Locate the cell with the specified text and output its [x, y] center coordinate. 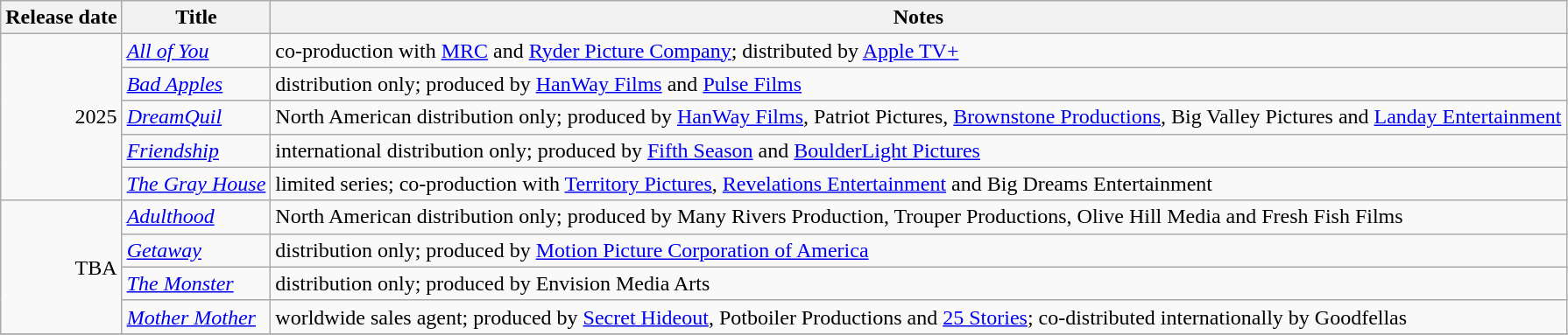
The Gray House [196, 184]
TBA [61, 267]
worldwide sales agent; produced by Secret Hideout, Potboiler Productions and 25 Stories; co-distributed internationally by Goodfellas [918, 317]
international distribution only; produced by Fifth Season and BoulderLight Pictures [918, 150]
Adulthood [196, 217]
North American distribution only; produced by Many Rivers Production, Trouper Productions, Olive Hill Media and Fresh Fish Films [918, 217]
Notes [918, 17]
distribution only; produced by Motion Picture Corporation of America [918, 250]
distribution only; produced by HanWay Films and Pulse Films [918, 84]
limited series; co-production with Territory Pictures, Revelations Entertainment and Big Dreams Entertainment [918, 184]
Mother Mother [196, 317]
All of You [196, 51]
Release date [61, 17]
2025 [61, 117]
Getaway [196, 250]
The Monster [196, 283]
co-production with MRC and Ryder Picture Company; distributed by Apple TV+ [918, 51]
North American distribution only; produced by HanWay Films, Patriot Pictures, Brownstone Productions, Big Valley Pictures and Landay Entertainment [918, 117]
Bad Apples [196, 84]
Friendship [196, 150]
DreamQuil [196, 117]
Title [196, 17]
distribution only; produced by Envision Media Arts [918, 283]
